Find where the given text appears and provide that cell's center as [x, y] coordinate. 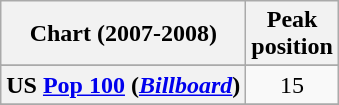
Chart (2007-2008) [124, 34]
Peakposition [292, 34]
US Pop 100 (Billboard) [124, 85]
15 [292, 85]
